Output the [x, y] coordinate of the center of the cell containing the given text.  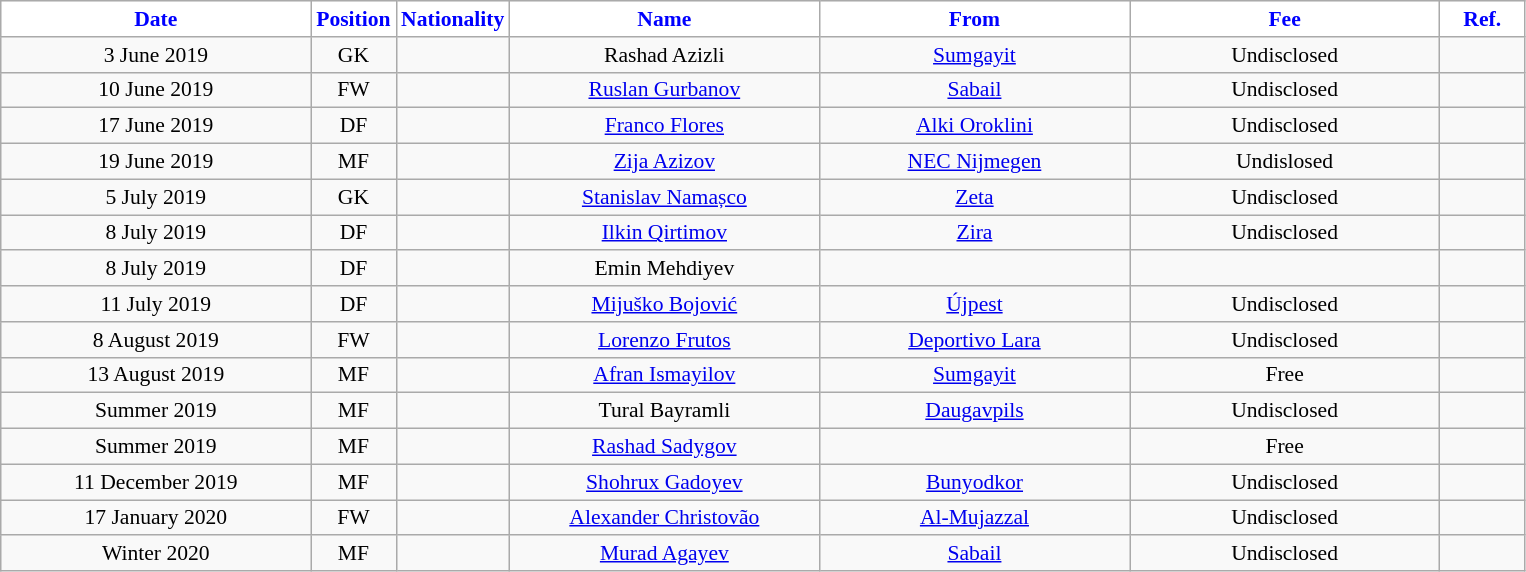
Rashad Sadygov [664, 447]
Zira [974, 233]
NEC Nijmegen [974, 162]
From [974, 19]
Ilkin Qirtimov [664, 233]
Daugavpils [974, 411]
Date [156, 19]
11 July 2019 [156, 304]
Zija Azizov [664, 162]
Ref. [1482, 19]
Újpest [974, 304]
Bunyodkor [974, 482]
19 June 2019 [156, 162]
17 January 2020 [156, 518]
8 August 2019 [156, 340]
Name [664, 19]
10 June 2019 [156, 90]
Al-Mujazzal [974, 518]
Rashad Azizli [664, 55]
3 June 2019 [156, 55]
Deportivo Lara [974, 340]
Shohrux Gadoyev [664, 482]
Ruslan Gurbanov [664, 90]
11 December 2019 [156, 482]
Fee [1285, 19]
13 August 2019 [156, 375]
Franco Flores [664, 126]
Murad Agayev [664, 554]
Nationality [452, 19]
Alki Oroklini [974, 126]
Lorenzo Frutos [664, 340]
17 June 2019 [156, 126]
Undislosed [1285, 162]
Alexander Christovão [664, 518]
Tural Bayramli [664, 411]
Afran Ismayilov [664, 375]
5 July 2019 [156, 197]
Emin Mehdiyev [664, 269]
Winter 2020 [156, 554]
Mijuško Bojović [664, 304]
Position [354, 19]
Stanislav Namașco [664, 197]
Zeta [974, 197]
